From the cell containing the given text, extract its center point as [X, Y] coordinate. 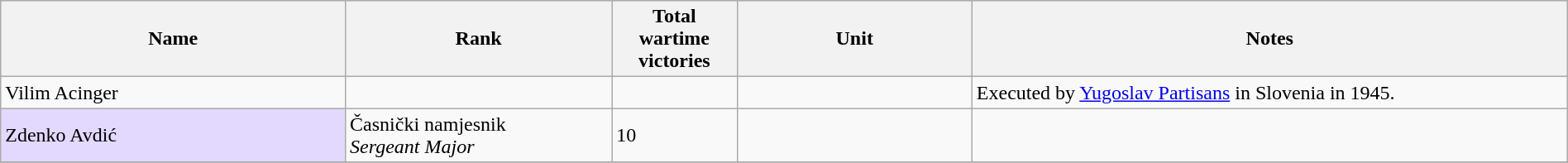
Zdenko Avdić [174, 136]
10 [675, 136]
Total wartime victories [675, 39]
Executed by Yugoslav Partisans in Slovenia in 1945. [1269, 93]
Časnički namjesnikSergeant Major [479, 136]
Vilim Acinger [174, 93]
Rank [479, 39]
Unit [854, 39]
Name [174, 39]
Notes [1269, 39]
